For the text-containing cell, return its midpoint in (x, y) coordinate format. 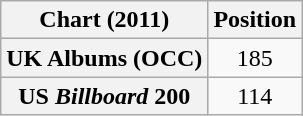
114 (255, 96)
185 (255, 58)
Chart (2011) (104, 20)
Position (255, 20)
US Billboard 200 (104, 96)
UK Albums (OCC) (104, 58)
